Output the (X, Y) coordinate of the center of the cell containing the given text.  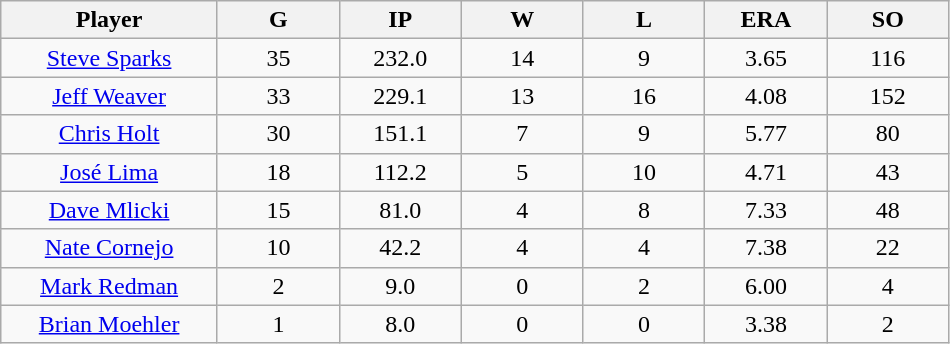
SO (888, 20)
35 (278, 58)
José Lima (110, 172)
14 (522, 58)
5.77 (766, 134)
232.0 (400, 58)
Brian Moehler (110, 324)
22 (888, 248)
Dave Mlicki (110, 210)
8 (644, 210)
7.33 (766, 210)
7 (522, 134)
9.0 (400, 286)
3.38 (766, 324)
15 (278, 210)
ERA (766, 20)
229.1 (400, 96)
1 (278, 324)
G (278, 20)
30 (278, 134)
Mark Redman (110, 286)
Player (110, 20)
7.38 (766, 248)
43 (888, 172)
80 (888, 134)
81.0 (400, 210)
152 (888, 96)
IP (400, 20)
42.2 (400, 248)
5 (522, 172)
151.1 (400, 134)
6.00 (766, 286)
33 (278, 96)
4.71 (766, 172)
Jeff Weaver (110, 96)
Nate Cornejo (110, 248)
112.2 (400, 172)
4.08 (766, 96)
L (644, 20)
W (522, 20)
3.65 (766, 58)
13 (522, 96)
18 (278, 172)
116 (888, 58)
8.0 (400, 324)
Chris Holt (110, 134)
16 (644, 96)
48 (888, 210)
Steve Sparks (110, 58)
